Find where the given text appears and provide that cell's center as [x, y] coordinate. 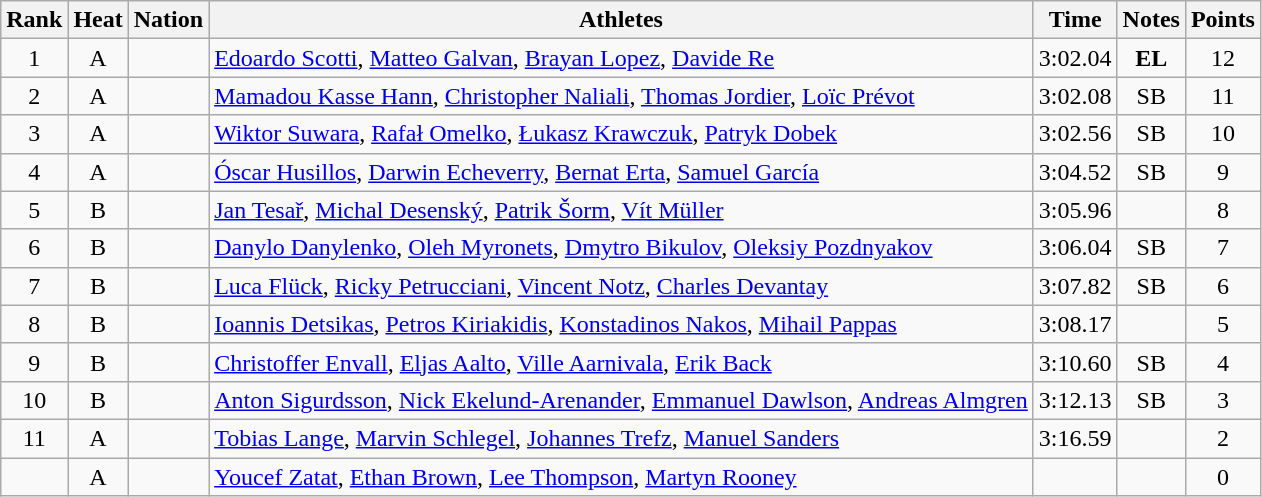
Tobias Lange, Marvin Schlegel, Johannes Trefz, Manuel Sanders [622, 438]
3:04.52 [1075, 172]
Nation [168, 20]
3:02.04 [1075, 58]
EL [1151, 58]
Time [1075, 20]
3:06.04 [1075, 248]
Mamadou Kasse Hann, Christopher Naliali, Thomas Jordier, Loïc Prévot [622, 96]
Christoffer Envall, Eljas Aalto, Ville Aarnivala, Erik Back [622, 362]
3:02.56 [1075, 134]
3:02.08 [1075, 96]
Jan Tesař, Michal Desenský, Patrik Šorm, Vít Müller [622, 210]
12 [1222, 58]
3:10.60 [1075, 362]
0 [1222, 477]
Points [1222, 20]
3:16.59 [1075, 438]
Notes [1151, 20]
Anton Sigurdsson, Nick Ekelund-Arenander, Emmanuel Dawlson, Andreas Almgren [622, 400]
Danylo Danylenko, Oleh Myronets, Dmytro Bikulov, Oleksiy Pozdnyakov [622, 248]
Athletes [622, 20]
Ioannis Detsikas, Petros Kiriakidis, Konstadinos Nakos, Mihail Pappas [622, 324]
Luca Flück, Ricky Petrucciani, Vincent Notz, Charles Devantay [622, 286]
Edoardo Scotti, Matteo Galvan, Brayan Lopez, Davide Re [622, 58]
3:05.96 [1075, 210]
Heat [98, 20]
1 [34, 58]
3:08.17 [1075, 324]
3:07.82 [1075, 286]
Rank [34, 20]
Óscar Husillos, Darwin Echeverry, Bernat Erta, Samuel García [622, 172]
3:12.13 [1075, 400]
Wiktor Suwara, Rafał Omelko, Łukasz Krawczuk, Patryk Dobek [622, 134]
Youcef Zatat, Ethan Brown, Lee Thompson, Martyn Rooney [622, 477]
